Search for the cell housing the specified text and yield its (X, Y) center coordinate. 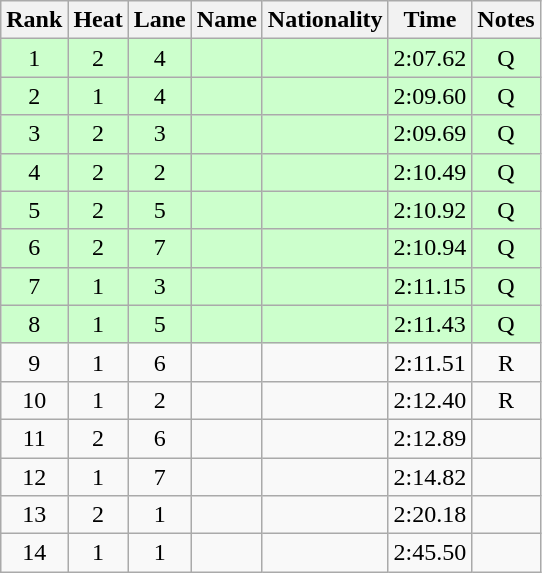
2:11.51 (430, 362)
14 (34, 553)
Nationality (325, 20)
2:10.94 (430, 248)
2:20.18 (430, 515)
Name (226, 20)
9 (34, 362)
10 (34, 400)
2:12.89 (430, 438)
Notes (506, 20)
2:09.69 (430, 134)
8 (34, 324)
2:10.49 (430, 172)
Heat (98, 20)
2:14.82 (430, 477)
2:45.50 (430, 553)
2:12.40 (430, 400)
2:11.43 (430, 324)
Rank (34, 20)
2:09.60 (430, 96)
Lane (160, 20)
12 (34, 477)
2:07.62 (430, 58)
Time (430, 20)
2:11.15 (430, 286)
13 (34, 515)
2:10.92 (430, 210)
11 (34, 438)
